Detect which cell encompasses the target text, then output its [X, Y] center coordinate. 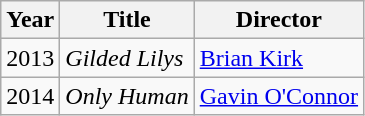
Title [127, 20]
Gavin O'Connor [278, 96]
Gilded Lilys [127, 58]
2014 [30, 96]
Director [278, 20]
Brian Kirk [278, 58]
2013 [30, 58]
Only Human [127, 96]
Year [30, 20]
